Scan for the cell matching the given text and deliver its [X, Y] coordinate at center. 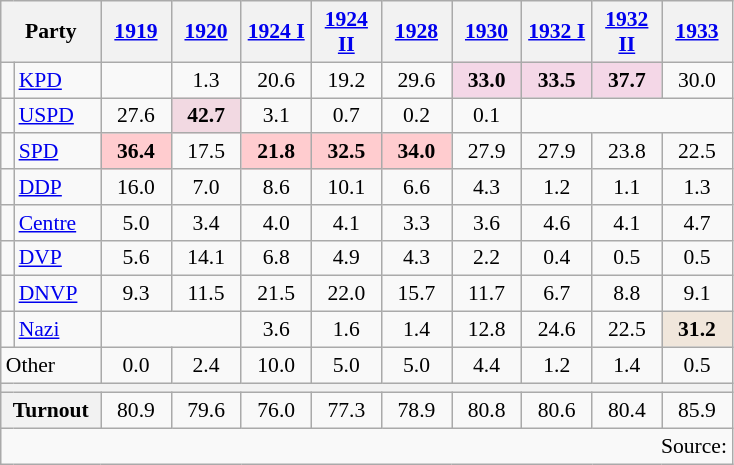
Source: [366, 447]
1930 [487, 32]
80.8 [487, 411]
2.4 [206, 365]
8.6 [276, 187]
DNVP [58, 294]
7.0 [206, 187]
15.7 [416, 294]
1919 [136, 32]
USPD [58, 116]
KPD [58, 80]
DDP [58, 187]
1924 I [276, 32]
6.8 [276, 258]
10.1 [346, 187]
3.3 [416, 223]
80.9 [136, 411]
21.5 [276, 294]
27.6 [136, 116]
22.0 [346, 294]
3.1 [276, 116]
1932 II [627, 32]
31.2 [697, 330]
9.1 [697, 294]
30.0 [697, 80]
33.0 [487, 80]
11.5 [206, 294]
4.9 [346, 258]
80.4 [627, 411]
85.9 [697, 411]
32.5 [346, 152]
1924 II [346, 32]
2.2 [487, 258]
11.7 [487, 294]
21.8 [276, 152]
79.6 [206, 411]
0.1 [487, 116]
0.4 [557, 258]
14.1 [206, 258]
42.7 [206, 116]
4.7 [697, 223]
80.6 [557, 411]
DVP [58, 258]
33.5 [557, 80]
4.6 [557, 223]
1928 [416, 32]
4.4 [487, 365]
0.2 [416, 116]
1933 [697, 32]
0.0 [136, 365]
8.8 [627, 294]
9.3 [136, 294]
Turnout [51, 411]
6.7 [557, 294]
1.1 [627, 187]
1932 I [557, 32]
4.0 [276, 223]
16.0 [136, 187]
Other [51, 365]
36.4 [136, 152]
12.8 [487, 330]
29.6 [416, 80]
SPD [58, 152]
6.6 [416, 187]
10.0 [276, 365]
78.9 [416, 411]
77.3 [346, 411]
Nazi [58, 330]
Party [51, 32]
76.0 [276, 411]
1920 [206, 32]
37.7 [627, 80]
19.2 [346, 80]
34.0 [416, 152]
1.6 [346, 330]
3.4 [206, 223]
0.7 [346, 116]
20.6 [276, 80]
17.5 [206, 152]
5.6 [136, 258]
23.8 [627, 152]
24.6 [557, 330]
Centre [58, 223]
